Locate the cell with the specified text and output its (x, y) center coordinate. 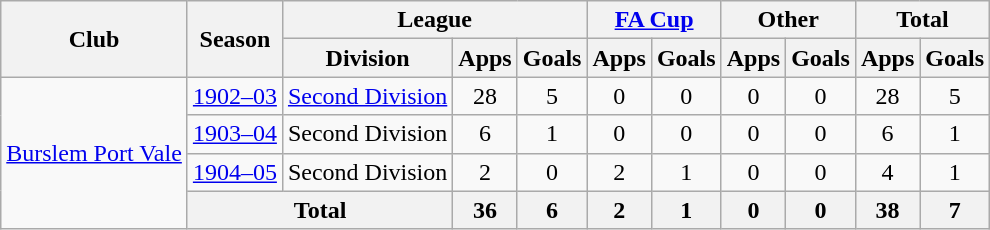
Club (94, 39)
Season (234, 39)
1904–05 (234, 172)
38 (887, 210)
League (434, 20)
4 (887, 172)
FA Cup (654, 20)
1903–04 (234, 134)
Division (367, 58)
Burslem Port Vale (94, 153)
36 (485, 210)
7 (955, 210)
1902–03 (234, 96)
Other (788, 20)
